Capture the cell that displays the provided text and extract its [X, Y] central coordinate. 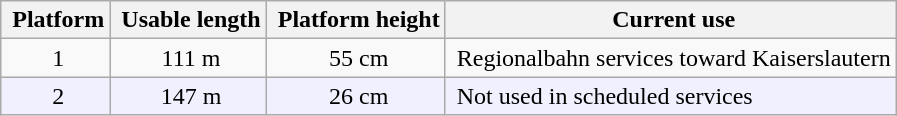
1 [56, 58]
111 m [188, 58]
Platform [56, 20]
Current use [670, 20]
147 m [188, 96]
Not used in scheduled services [670, 96]
Regionalbahn services toward Kaiserslautern [670, 58]
2 [56, 96]
Platform height [356, 20]
Usable length [188, 20]
55 cm [356, 58]
26 cm [356, 96]
